Locate the cell with the specified text and output its [X, Y] center coordinate. 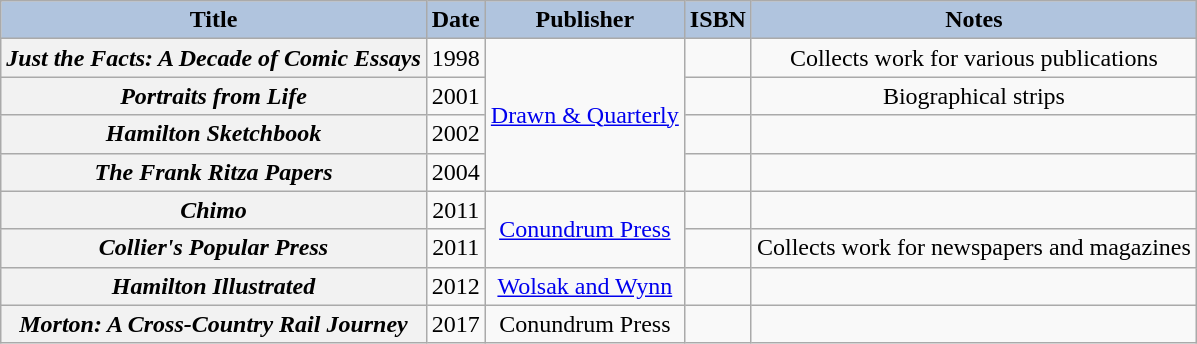
Publisher [584, 20]
Morton: A Cross-Country Rail Journey [214, 324]
Drawn & Quarterly [584, 115]
Hamilton Sketchbook [214, 134]
Date [456, 20]
2012 [456, 286]
Chimo [214, 210]
2001 [456, 96]
Notes [974, 20]
Portraits from Life [214, 96]
Collects work for various publications [974, 58]
2017 [456, 324]
Title [214, 20]
ISBN [718, 20]
2002 [456, 134]
2004 [456, 172]
Wolsak and Wynn [584, 286]
Just the Facts: A Decade of Comic Essays [214, 58]
Collier's Popular Press [214, 248]
Biographical strips [974, 96]
Hamilton Illustrated [214, 286]
1998 [456, 58]
Collects work for newspapers and magazines [974, 248]
The Frank Ritza Papers [214, 172]
